Extract the (x, y) coordinate from the center of the cell holding the provided text.  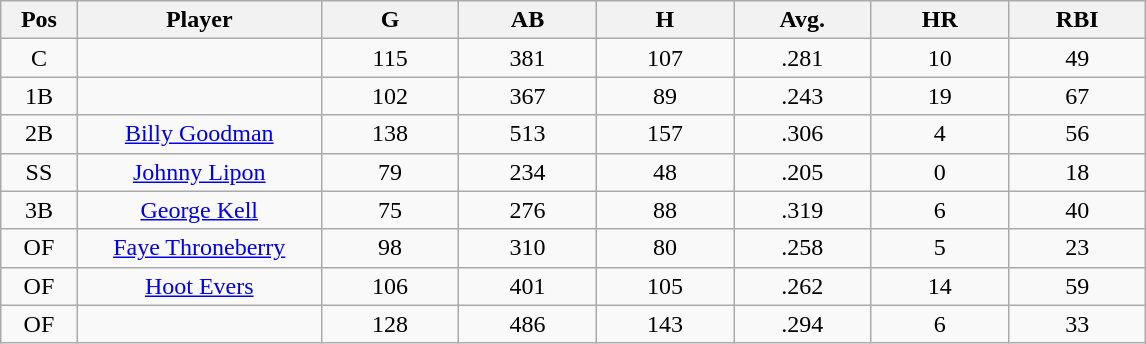
486 (528, 324)
105 (664, 286)
.243 (802, 96)
234 (528, 172)
.281 (802, 58)
33 (1077, 324)
10 (940, 58)
48 (664, 172)
14 (940, 286)
40 (1077, 210)
138 (390, 134)
157 (664, 134)
.258 (802, 248)
.262 (802, 286)
56 (1077, 134)
89 (664, 96)
Pos (39, 20)
102 (390, 96)
3B (39, 210)
128 (390, 324)
.205 (802, 172)
C (39, 58)
49 (1077, 58)
276 (528, 210)
401 (528, 286)
88 (664, 210)
1B (39, 96)
79 (390, 172)
19 (940, 96)
0 (940, 172)
2B (39, 134)
80 (664, 248)
381 (528, 58)
18 (1077, 172)
SS (39, 172)
H (664, 20)
107 (664, 58)
98 (390, 248)
Billy Goodman (199, 134)
Johnny Lipon (199, 172)
67 (1077, 96)
106 (390, 286)
G (390, 20)
23 (1077, 248)
George Kell (199, 210)
Avg. (802, 20)
HR (940, 20)
513 (528, 134)
59 (1077, 286)
AB (528, 20)
RBI (1077, 20)
5 (940, 248)
.294 (802, 324)
310 (528, 248)
143 (664, 324)
4 (940, 134)
.306 (802, 134)
367 (528, 96)
Player (199, 20)
.319 (802, 210)
Hoot Evers (199, 286)
75 (390, 210)
Faye Throneberry (199, 248)
115 (390, 58)
